Output the [x, y] coordinate of the center of the cell containing the given text.  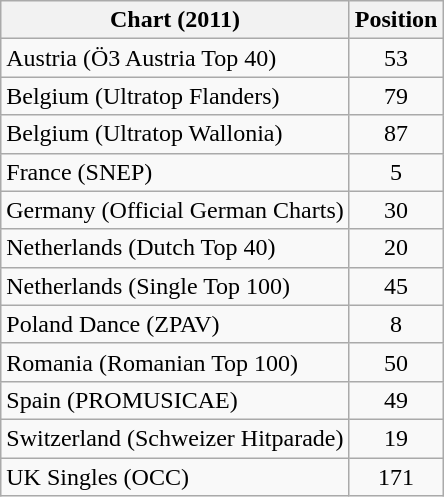
87 [396, 134]
Switzerland (Schweizer Hitparade) [175, 438]
France (SNEP) [175, 172]
49 [396, 400]
171 [396, 477]
79 [396, 96]
8 [396, 324]
50 [396, 362]
45 [396, 286]
5 [396, 172]
Romania (Romanian Top 100) [175, 362]
Belgium (Ultratop Wallonia) [175, 134]
Netherlands (Single Top 100) [175, 286]
Spain (PROMUSICAE) [175, 400]
UK Singles (OCC) [175, 477]
20 [396, 248]
30 [396, 210]
Chart (2011) [175, 20]
Poland Dance (ZPAV) [175, 324]
53 [396, 58]
Belgium (Ultratop Flanders) [175, 96]
Netherlands (Dutch Top 40) [175, 248]
19 [396, 438]
Germany (Official German Charts) [175, 210]
Position [396, 20]
Austria (Ö3 Austria Top 40) [175, 58]
